Output the (x, y) coordinate of the center of the cell containing the given text.  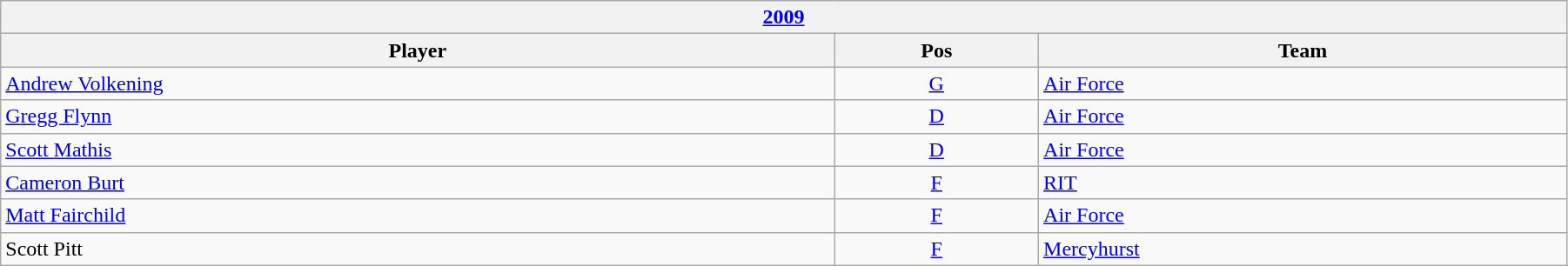
Team (1303, 50)
Player (418, 50)
RIT (1303, 183)
G (936, 83)
Pos (936, 50)
Gregg Flynn (418, 116)
Mercyhurst (1303, 249)
Matt Fairchild (418, 216)
Cameron Burt (418, 183)
Scott Pitt (418, 249)
Scott Mathis (418, 150)
Andrew Volkening (418, 83)
2009 (784, 17)
